Capture the cell that displays the provided text and extract its [x, y] central coordinate. 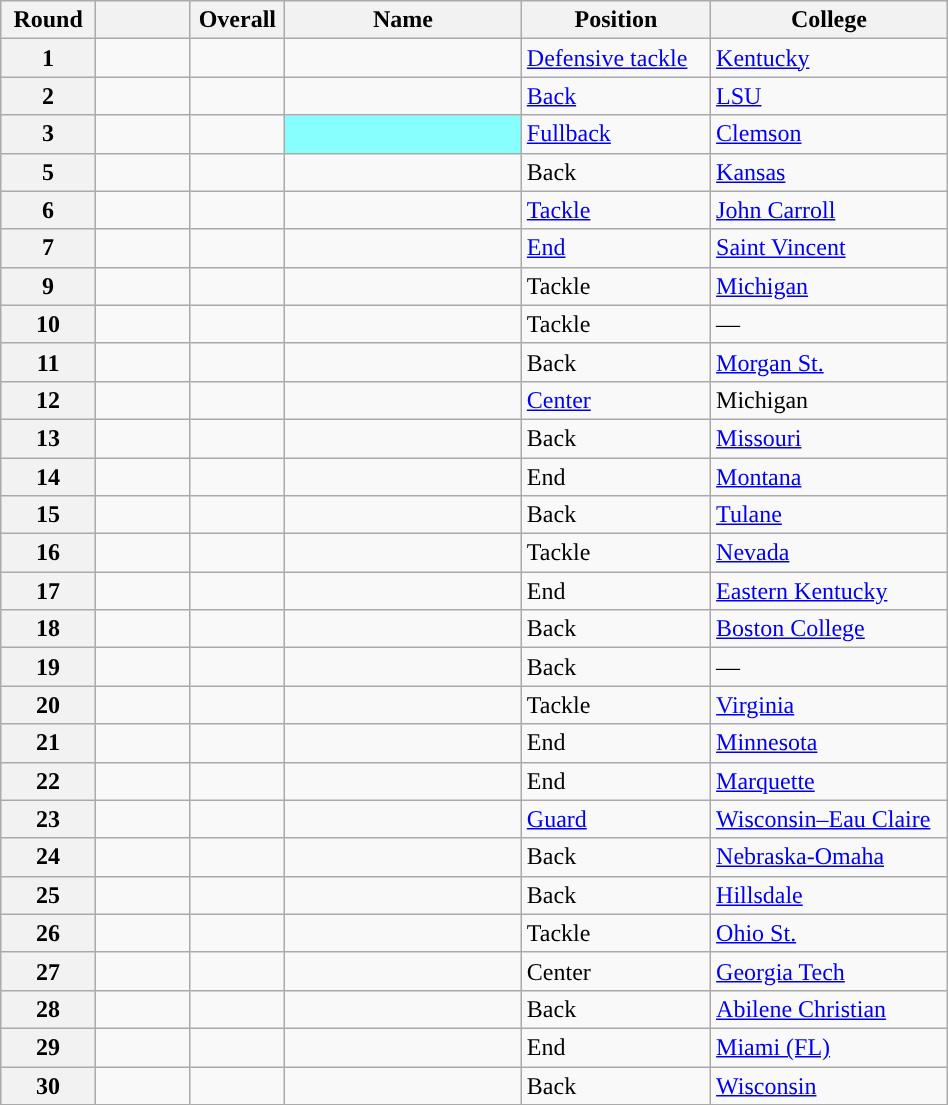
Miami (FL) [830, 1047]
Missouri [830, 438]
21 [48, 743]
LSU [830, 96]
Tulane [830, 515]
11 [48, 362]
12 [48, 400]
Minnesota [830, 743]
10 [48, 324]
Fullback [616, 134]
Guard [616, 819]
Saint Vincent [830, 248]
Nevada [830, 553]
Boston College [830, 629]
Kentucky [830, 58]
Wisconsin–Eau Claire [830, 819]
Georgia Tech [830, 971]
Hillsdale [830, 895]
5 [48, 172]
27 [48, 971]
Round [48, 20]
Defensive tackle [616, 58]
24 [48, 857]
Ohio St. [830, 933]
1 [48, 58]
14 [48, 477]
20 [48, 705]
22 [48, 781]
19 [48, 667]
Overall [238, 20]
Abilene Christian [830, 1009]
9 [48, 286]
Virginia [830, 705]
John Carroll [830, 210]
Wisconsin [830, 1085]
College [830, 20]
Name [404, 20]
16 [48, 553]
30 [48, 1085]
15 [48, 515]
Kansas [830, 172]
Nebraska-Omaha [830, 857]
13 [48, 438]
2 [48, 96]
28 [48, 1009]
3 [48, 134]
18 [48, 629]
29 [48, 1047]
Position [616, 20]
Marquette [830, 781]
Eastern Kentucky [830, 591]
17 [48, 591]
6 [48, 210]
7 [48, 248]
Clemson [830, 134]
Montana [830, 477]
25 [48, 895]
23 [48, 819]
26 [48, 933]
Morgan St. [830, 362]
